Return the [x, y] coordinate for the center point of the cell that contains the specified text.  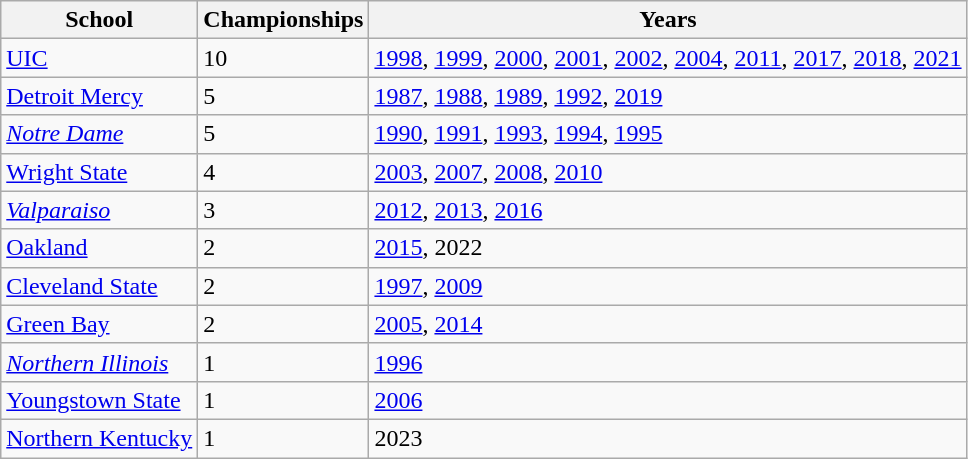
School [100, 20]
Oakland [100, 248]
4 [284, 172]
Green Bay [100, 324]
Detroit Mercy [100, 96]
Championships [284, 20]
Northern Kentucky [100, 438]
1990, 1991, 1993, 1994, 1995 [668, 134]
Wright State [100, 172]
2015, 2022 [668, 248]
Years [668, 20]
2012, 2013, 2016 [668, 210]
UIC [100, 58]
Northern Illinois [100, 362]
Valparaiso [100, 210]
Youngstown State [100, 400]
1987, 1988, 1989, 1992, 2019 [668, 96]
Cleveland State [100, 286]
3 [284, 210]
1997, 2009 [668, 286]
1996 [668, 362]
1998, 1999, 2000, 2001, 2002, 2004, 2011, 2017, 2018, 2021 [668, 58]
Notre Dame [100, 134]
2003, 2007, 2008, 2010 [668, 172]
2006 [668, 400]
2023 [668, 438]
2005, 2014 [668, 324]
10 [284, 58]
